Capture the cell that displays the provided text and extract its (X, Y) central coordinate. 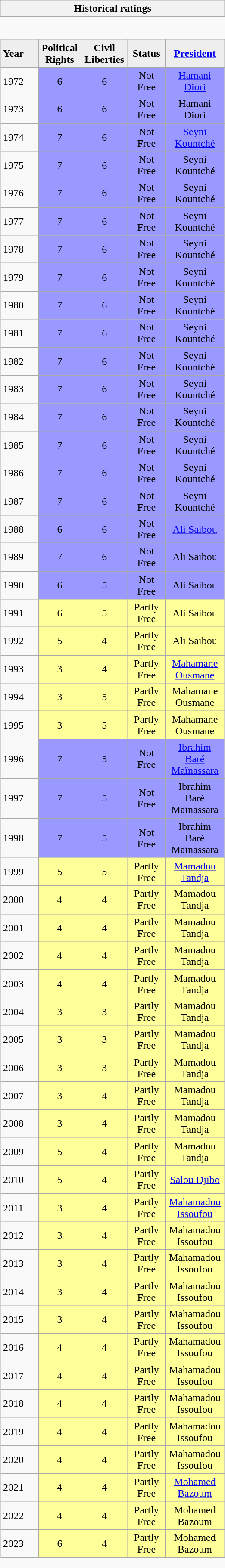
1988 (20, 529)
2005 (20, 1039)
President (195, 53)
2009 (20, 1152)
2011 (20, 1208)
2012 (20, 1235)
2008 (20, 1124)
1979 (20, 277)
1986 (20, 473)
2010 (20, 1180)
Status (147, 53)
1973 (20, 109)
2002 (20, 956)
1985 (20, 445)
2022 (20, 1515)
Civil Liberties (104, 53)
1998 (20, 838)
2000 (20, 900)
2013 (20, 1264)
1997 (20, 798)
Salou Djibo (195, 1180)
2023 (20, 1543)
1995 (20, 725)
2018 (20, 1403)
2016 (20, 1347)
1977 (20, 221)
1976 (20, 194)
1980 (20, 305)
1992 (20, 641)
2006 (20, 1068)
1996 (20, 759)
1987 (20, 501)
1993 (20, 669)
1991 (20, 613)
1974 (20, 137)
1981 (20, 333)
1999 (20, 872)
1994 (20, 697)
1989 (20, 557)
1972 (20, 81)
Year (20, 53)
2004 (20, 1012)
1982 (20, 361)
2020 (20, 1459)
2001 (20, 927)
1984 (20, 417)
1990 (20, 585)
2007 (20, 1096)
2014 (20, 1291)
2003 (20, 983)
2015 (20, 1320)
1975 (20, 165)
Political Rights (60, 53)
1983 (20, 389)
1978 (20, 250)
2019 (20, 1432)
2021 (20, 1488)
2017 (20, 1376)
Historical ratings (113, 9)
